Search for the cell housing the specified text and yield its (x, y) center coordinate. 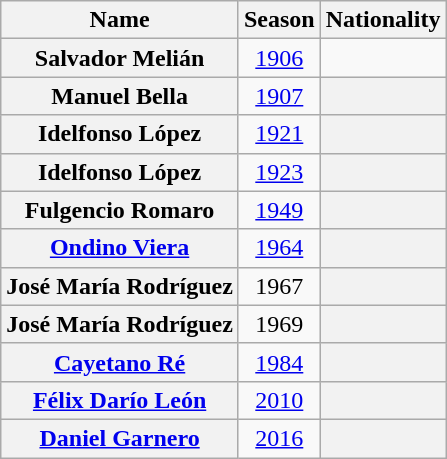
Félix Darío León (120, 400)
1969 (279, 324)
Name (120, 20)
2010 (279, 400)
1964 (279, 248)
Season (279, 20)
1906 (279, 58)
Daniel Garnero (120, 438)
1923 (279, 172)
1921 (279, 134)
1907 (279, 96)
Cayetano Ré (120, 362)
2016 (279, 438)
1967 (279, 286)
1984 (279, 362)
1949 (279, 210)
Nationality (383, 20)
Ondino Viera (120, 248)
Fulgencio Romaro (120, 210)
Salvador Melián (120, 58)
Manuel Bella (120, 96)
